Return [X, Y] of the center of cell containing provided text 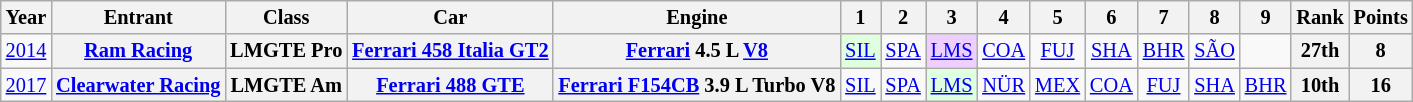
Ferrari 4.5 L V8 [696, 51]
27th [1320, 51]
Year [26, 17]
MEX [1058, 85]
4 [1004, 17]
2 [904, 17]
Clearwater Racing [138, 85]
3 [952, 17]
2014 [26, 51]
Ram Racing [138, 51]
Engine [696, 17]
9 [1266, 17]
SÃO [1214, 51]
Car [450, 17]
Points [1381, 17]
Ferrari 458 Italia GT2 [450, 51]
16 [1381, 85]
Rank [1320, 17]
Class [286, 17]
Entrant [138, 17]
LMGTE Pro [286, 51]
NÜR [1004, 85]
Ferrari 488 GTE [450, 85]
7 [1164, 17]
Ferrari F154CB 3.9 L Turbo V8 [696, 85]
5 [1058, 17]
2017 [26, 85]
LMGTE Am [286, 85]
10th [1320, 85]
6 [1112, 17]
1 [860, 17]
